Determine the [X, Y] coordinate at the center of the cell enclosing the given text.  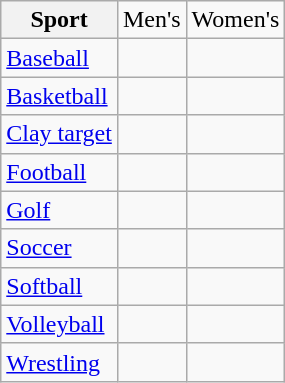
Clay target [60, 134]
Volleyball [60, 324]
Wrestling [60, 362]
Softball [60, 286]
Golf [60, 210]
Soccer [60, 248]
Sport [60, 20]
Basketball [60, 96]
Men's [152, 20]
Football [60, 172]
Baseball [60, 58]
Women's [236, 20]
